Capture the cell that displays the provided text and extract its [X, Y] central coordinate. 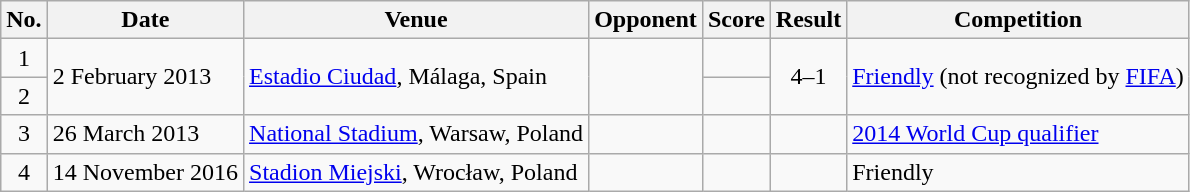
Venue [416, 20]
Opponent [646, 20]
Estadio Ciudad, Málaga, Spain [416, 77]
2014 World Cup qualifier [1018, 134]
No. [24, 20]
Competition [1018, 20]
4–1 [808, 77]
Score [736, 20]
2 [24, 96]
Friendly (not recognized by FIFA) [1018, 77]
National Stadium, Warsaw, Poland [416, 134]
Date [145, 20]
1 [24, 58]
14 November 2016 [145, 172]
2 February 2013 [145, 77]
3 [24, 134]
Friendly [1018, 172]
Result [808, 20]
26 March 2013 [145, 134]
4 [24, 172]
Stadion Miejski, Wrocław, Poland [416, 172]
